Find where the given text appears and provide that cell's center as (x, y) coordinate. 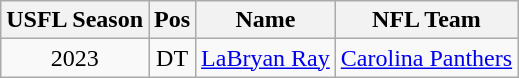
NFL Team (426, 20)
LaBryan Ray (266, 58)
DT (172, 58)
Pos (172, 20)
Carolina Panthers (426, 58)
2023 (75, 58)
Name (266, 20)
USFL Season (75, 20)
